Detect which cell encompasses the target text, then output its (x, y) center coordinate. 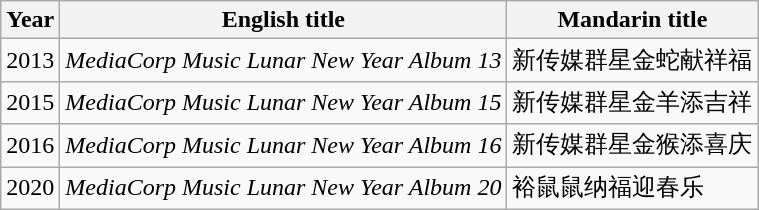
MediaCorp Music Lunar New Year Album 15 (284, 102)
新传媒群星金羊添吉祥 (632, 102)
新传媒群星金猴添喜庆 (632, 146)
新传媒群星金蛇献祥福 (632, 60)
2020 (30, 188)
MediaCorp Music Lunar New Year Album 16 (284, 146)
2016 (30, 146)
2013 (30, 60)
2015 (30, 102)
MediaCorp Music Lunar New Year Album 13 (284, 60)
Year (30, 20)
Mandarin title (632, 20)
裕鼠鼠纳福迎春乐 (632, 188)
English title (284, 20)
MediaCorp Music Lunar New Year Album 20 (284, 188)
